Identify which cell holds the provided text, then report its (x, y) central coordinate. 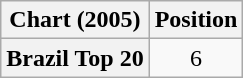
Chart (2005) (75, 20)
6 (196, 58)
Brazil Top 20 (75, 58)
Position (196, 20)
